Scan for the cell matching the given text and deliver its (X, Y) coordinate at center. 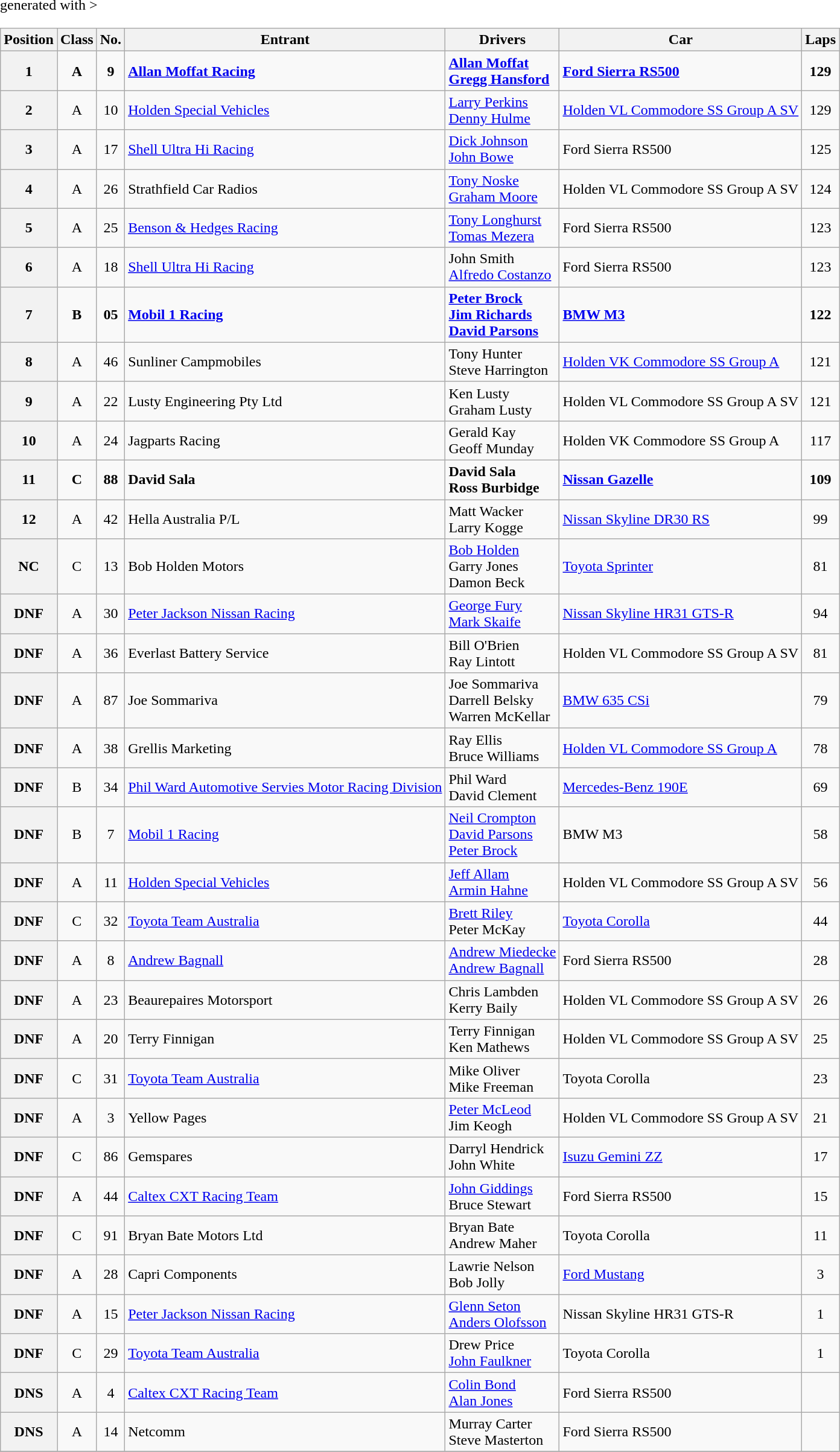
David Sala Ross Burbidge (502, 479)
Matt Wacker Larry Kogge (502, 519)
24 (110, 441)
Mercedes-Benz 190E (681, 787)
Ford Mustang (681, 1275)
46 (110, 362)
Bill O'Brien Ray Lintott (502, 653)
122 (821, 314)
05 (110, 314)
Nissan Gazelle (681, 479)
Netcomm (285, 1431)
Bob Holden Garry Jones Damon Beck (502, 567)
5 (29, 228)
BMW 635 CSi (681, 701)
Peter Brock Jim Richards David Parsons (502, 314)
Phil Ward David Clement (502, 787)
29 (110, 1353)
Hella Australia P/L (285, 519)
Gemspares (285, 1156)
12 (29, 519)
Nissan Skyline DR30 RS (681, 519)
Gerald Kay Geoff Munday (502, 441)
George Fury Mark Skaife (502, 614)
Bob Holden Motors (285, 567)
56 (821, 882)
109 (821, 479)
22 (110, 401)
69 (821, 787)
2 (29, 110)
Class (77, 40)
13 (110, 567)
88 (110, 479)
94 (821, 614)
Beaurepaires Motorsport (285, 999)
Terry Finnigan (285, 1039)
124 (821, 188)
Murray Carter Steve Masterton (502, 1431)
Colin Bond Alan Jones (502, 1393)
42 (110, 519)
86 (110, 1156)
Jeff Allam Armin Hahne (502, 882)
No. (110, 40)
117 (821, 441)
Toyota Sprinter (681, 567)
Tony Noske Graham Moore (502, 188)
John Smith Alfredo Costanzo (502, 267)
34 (110, 787)
Strathfield Car Radios (285, 188)
Peter McLeod Jim Keogh (502, 1118)
Drew Price John Faulkner (502, 1353)
99 (821, 519)
Bryan Bate Motors Ltd (285, 1236)
Neil Crompton David Parsons Peter Brock (502, 835)
Glenn Seton Anders Olofsson (502, 1314)
Capri Components (285, 1275)
Ken Lusty Graham Lusty (502, 401)
Andrew Bagnall (285, 961)
David Sala (285, 479)
Ray Ellis Bruce Williams (502, 748)
79 (821, 701)
Everlast Battery Service (285, 653)
Mike Oliver Mike Freeman (502, 1078)
Entrant (285, 40)
Laps (821, 40)
Drivers (502, 40)
Terry Finnigan Ken Mathews (502, 1039)
John Giddings Bruce Stewart (502, 1196)
Lawrie Nelson Bob Jolly (502, 1275)
36 (110, 653)
Brett Riley Peter McKay (502, 921)
Lusty Engineering Pty Ltd (285, 401)
20 (110, 1039)
58 (821, 835)
Isuzu Gemini ZZ (681, 1156)
Car (681, 40)
30 (110, 614)
6 (29, 267)
Allan Moffat Racing (285, 71)
14 (110, 1431)
Holden VL Commodore SS Group A (681, 748)
Bryan Bate Andrew Maher (502, 1236)
Joe Sommariva Darrell Belsky Warren McKellar (502, 701)
31 (110, 1078)
Jagparts Racing (285, 441)
Dick Johnson John Bowe (502, 150)
91 (110, 1236)
Larry Perkins Denny Hulme (502, 110)
125 (821, 150)
Yellow Pages (285, 1118)
NC (29, 567)
Andrew Miedecke Andrew Bagnall (502, 961)
18 (110, 267)
Grellis Marketing (285, 748)
Phil Ward Automotive Servies Motor Racing Division (285, 787)
Allan Moffat Gregg Hansford (502, 71)
38 (110, 748)
Tony Hunter Steve Harrington (502, 362)
Position (29, 40)
87 (110, 701)
Darryl Hendrick John White (502, 1156)
Sunliner Campmobiles (285, 362)
Chris Lambden Kerry Baily (502, 999)
Tony Longhurst Tomas Mezera (502, 228)
Joe Sommariva (285, 701)
32 (110, 921)
21 (821, 1118)
78 (821, 748)
Benson & Hedges Racing (285, 228)
